Detect which cell encompasses the target text, then output its (X, Y) center coordinate. 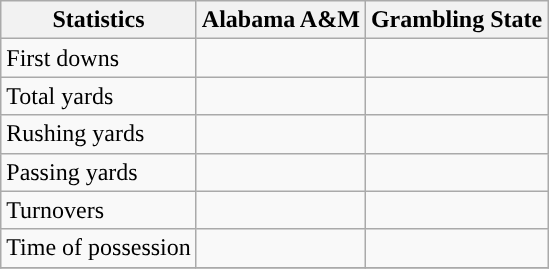
Time of possession (99, 248)
Statistics (99, 20)
Rushing yards (99, 134)
Total yards (99, 96)
Alabama A&M (280, 20)
Grambling State (456, 20)
First downs (99, 58)
Turnovers (99, 210)
Passing yards (99, 172)
